Locate the cell with the specified text and output its [X, Y] center coordinate. 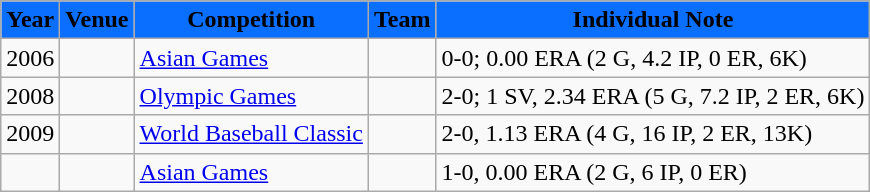
Competition [251, 20]
Team [402, 20]
2006 [30, 58]
2-0; 1 SV, 2.34 ERA (5 G, 7.2 IP, 2 ER, 6K) [653, 96]
Olympic Games [251, 96]
2008 [30, 96]
2009 [30, 134]
2-0, 1.13 ERA (4 G, 16 IP, 2 ER, 13K) [653, 134]
Individual Note [653, 20]
Year [30, 20]
World Baseball Classic [251, 134]
0-0; 0.00 ERA (2 G, 4.2 IP, 0 ER, 6K) [653, 58]
1-0, 0.00 ERA (2 G, 6 IP, 0 ER) [653, 172]
Venue [97, 20]
